Scan for the cell matching the given text and deliver its [X, Y] coordinate at center. 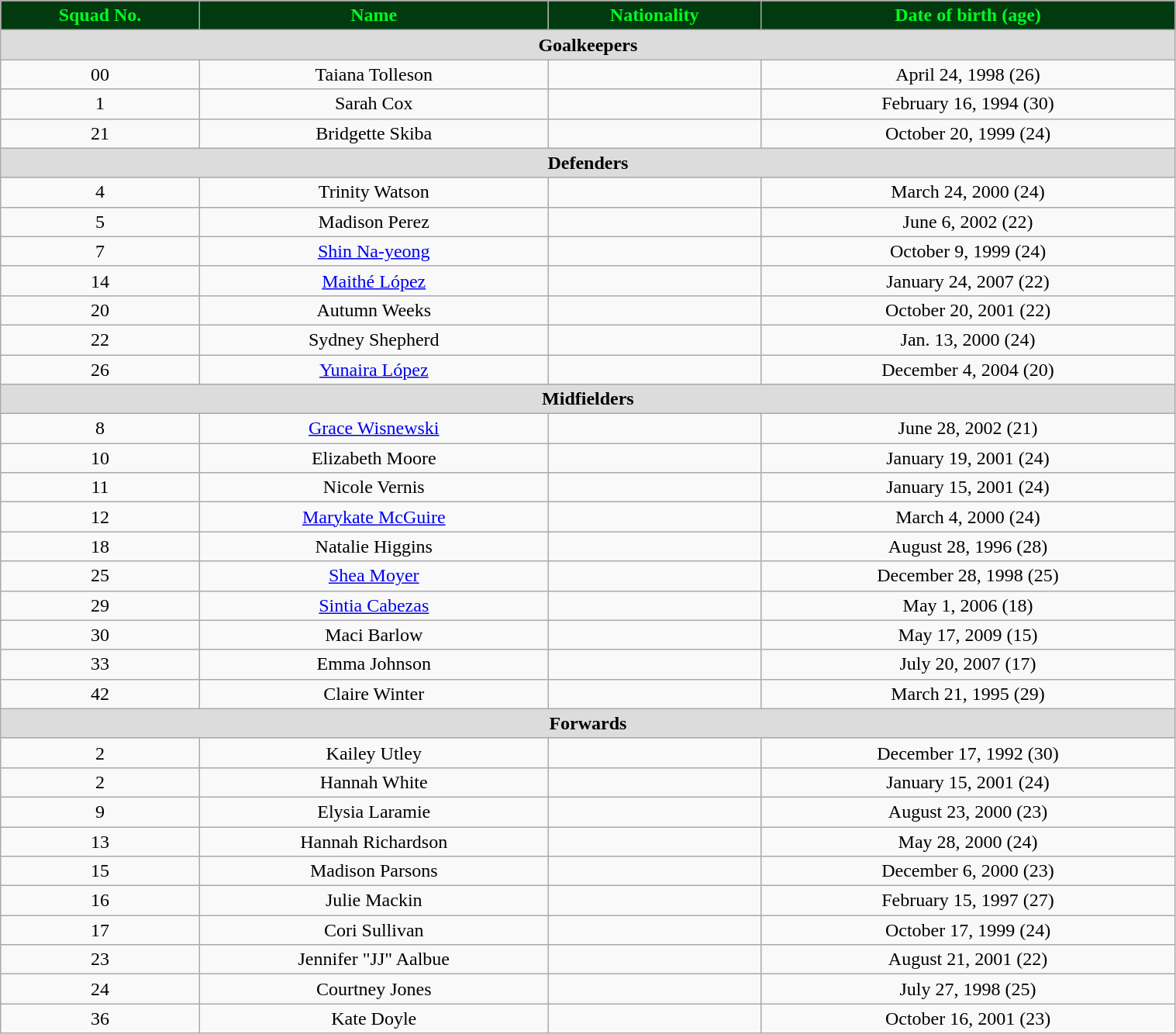
May 1, 2006 (18) [967, 605]
33 [101, 664]
8 [101, 429]
Claire Winter [374, 694]
Nationality [654, 16]
Sarah Cox [374, 104]
Hannah Richardson [374, 841]
October 9, 1999 (24) [967, 251]
20 [101, 310]
December 17, 1992 (30) [967, 753]
August 28, 1996 (28) [967, 546]
Nicole Vernis [374, 488]
14 [101, 281]
25 [101, 576]
Squad No. [101, 16]
26 [101, 370]
42 [101, 694]
Jan. 13, 2000 (24) [967, 339]
June 28, 2002 (21) [967, 429]
Shin Na-yeong [374, 251]
13 [101, 841]
August 21, 2001 (22) [967, 960]
October 16, 2001 (23) [967, 1018]
Jennifer "JJ" Aalbue [374, 960]
Emma Johnson [374, 664]
1 [101, 104]
Bridgette Skiba [374, 133]
30 [101, 635]
17 [101, 930]
Maithé López [374, 281]
Madison Parsons [374, 871]
January 24, 2007 (22) [967, 281]
Kate Doyle [374, 1018]
Defenders [588, 163]
7 [101, 251]
May 17, 2009 (15) [967, 635]
4 [101, 192]
22 [101, 339]
Goalkeepers [588, 45]
Natalie Higgins [374, 546]
Trinity Watson [374, 192]
March 4, 2000 (24) [967, 517]
December 6, 2000 (23) [967, 871]
Kailey Utley [374, 753]
Autumn Weeks [374, 310]
October 20, 2001 (22) [967, 310]
29 [101, 605]
Elizabeth Moore [374, 458]
Taiana Tolleson [374, 74]
16 [101, 901]
October 17, 1999 (24) [967, 930]
October 20, 1999 (24) [967, 133]
Elysia Laramie [374, 812]
May 28, 2000 (24) [967, 841]
10 [101, 458]
18 [101, 546]
Cori Sullivan [374, 930]
Midfielders [588, 399]
August 23, 2000 (23) [967, 812]
Courtney Jones [374, 989]
Sintia Cabezas [374, 605]
21 [101, 133]
December 28, 1998 (25) [967, 576]
Forwards [588, 723]
Madison Perez [374, 222]
11 [101, 488]
July 20, 2007 (17) [967, 664]
Name [374, 16]
00 [101, 74]
5 [101, 222]
Julie Mackin [374, 901]
Hannah White [374, 782]
January 19, 2001 (24) [967, 458]
Date of birth (age) [967, 16]
23 [101, 960]
Sydney Shepherd [374, 339]
36 [101, 1018]
Maci Barlow [374, 635]
Yunaira López [374, 370]
December 4, 2004 (20) [967, 370]
February 16, 1994 (30) [967, 104]
12 [101, 517]
Shea Moyer [374, 576]
15 [101, 871]
July 27, 1998 (25) [967, 989]
April 24, 1998 (26) [967, 74]
February 15, 1997 (27) [967, 901]
Marykate McGuire [374, 517]
June 6, 2002 (22) [967, 222]
March 24, 2000 (24) [967, 192]
Grace Wisnewski [374, 429]
24 [101, 989]
March 21, 1995 (29) [967, 694]
9 [101, 812]
